Pinpoint the cell where the given text exists, returning its [x, y] midpoint coordinate. 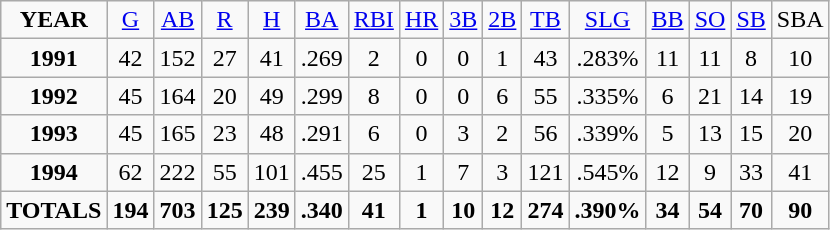
.455 [322, 172]
56 [546, 134]
SB [751, 20]
15 [751, 134]
R [224, 20]
1994 [54, 172]
19 [800, 96]
62 [130, 172]
1993 [54, 134]
BB [668, 20]
2B [502, 20]
.299 [322, 96]
27 [224, 58]
SLG [608, 20]
21 [710, 96]
165 [178, 134]
125 [224, 210]
.390% [608, 210]
42 [130, 58]
48 [272, 134]
13 [710, 134]
43 [546, 58]
.545% [608, 172]
33 [751, 172]
7 [464, 172]
222 [178, 172]
3B [464, 20]
25 [374, 172]
101 [272, 172]
90 [800, 210]
23 [224, 134]
152 [178, 58]
H [272, 20]
RBI [374, 20]
9 [710, 172]
164 [178, 96]
TOTALS [54, 210]
54 [710, 210]
SO [710, 20]
1991 [54, 58]
121 [546, 172]
1992 [54, 96]
5 [668, 134]
TB [546, 20]
BA [322, 20]
14 [751, 96]
.291 [322, 134]
YEAR [54, 20]
.340 [322, 210]
.339% [608, 134]
HR [421, 20]
.283% [608, 58]
G [130, 20]
34 [668, 210]
274 [546, 210]
70 [751, 210]
.269 [322, 58]
SBA [800, 20]
49 [272, 96]
194 [130, 210]
703 [178, 210]
239 [272, 210]
AB [178, 20]
.335% [608, 96]
